Locate the cell with the specified text and output its (x, y) center coordinate. 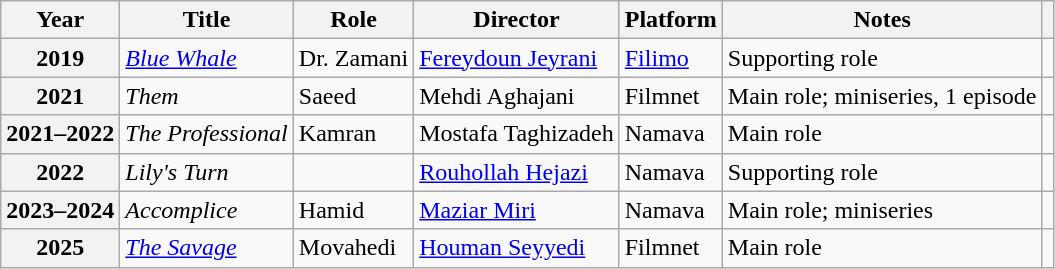
Title (207, 20)
2022 (60, 172)
Year (60, 20)
The Professional (207, 134)
2023–2024 (60, 210)
Hamid (353, 210)
2021–2022 (60, 134)
Rouhollah Hejazi (517, 172)
2025 (60, 248)
Notes (882, 20)
Them (207, 96)
Accomplice (207, 210)
Lily's Turn (207, 172)
Mostafa Taghizadeh (517, 134)
2021 (60, 96)
2019 (60, 58)
Movahedi (353, 248)
Houman Seyyedi (517, 248)
Platform (670, 20)
Blue Whale (207, 58)
Fereydoun Jeyrani (517, 58)
Maziar Miri (517, 210)
Dr. Zamani (353, 58)
Saeed (353, 96)
Main role; miniseries, 1 episode (882, 96)
Mehdi Aghajani (517, 96)
Filimo (670, 58)
Main role; miniseries (882, 210)
Director (517, 20)
Kamran (353, 134)
The Savage (207, 248)
Role (353, 20)
